Output the [X, Y] coordinate of the center of the cell containing the given text.  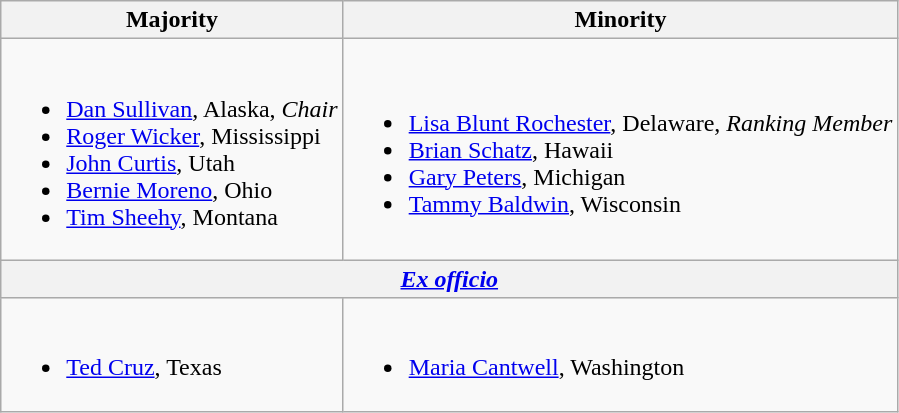
Ted Cruz, Texas [172, 354]
Maria Cantwell, Washington [620, 354]
Lisa Blunt Rochester, Delaware, Ranking MemberBrian Schatz, HawaiiGary Peters, MichiganTammy Baldwin, Wisconsin [620, 150]
Minority [620, 20]
Majority [172, 20]
Dan Sullivan, Alaska, ChairRoger Wicker, MississippiJohn Curtis, UtahBernie Moreno, OhioTim Sheehy, Montana [172, 150]
Ex officio [450, 279]
